Return [X, Y] of the center of cell containing provided text 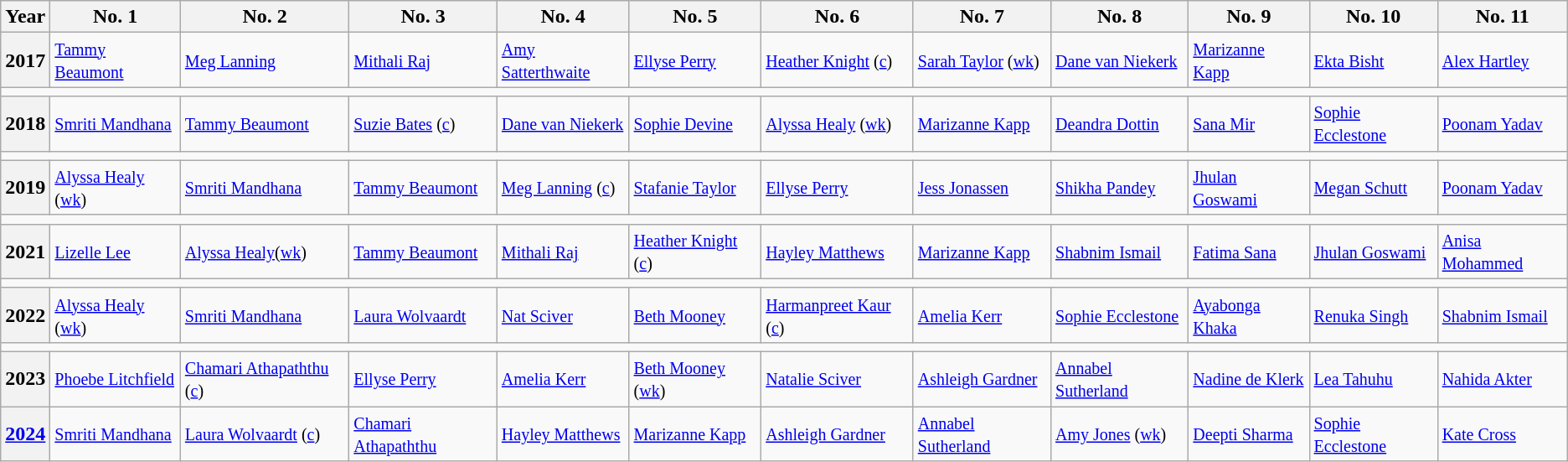
2021 [25, 252]
2019 [25, 188]
Anisa Mohammed [1503, 252]
No. 3 [424, 17]
Deepti Sharma [1249, 433]
Deandra Dottin [1120, 124]
Jess Jonassen [982, 188]
Nat Sciver [563, 315]
2018 [25, 124]
2024 [25, 433]
Beth Mooney (wk) [695, 379]
2017 [25, 60]
Lea Tahuhu [1374, 379]
2023 [25, 379]
No. 8 [1120, 17]
Nadine de Klerk [1249, 379]
Laura Wolvaardt (c) [265, 433]
No. 6 [838, 17]
Year [25, 17]
No. 5 [695, 17]
No. 9 [1249, 17]
Alyssa Healy(wk) [265, 252]
Amy Satterthwaite [563, 60]
No. 4 [563, 17]
Amy Jones (wk) [1120, 433]
Sophie Devine [695, 124]
Shikha Pandey [1120, 188]
No. 11 [1503, 17]
Lizelle Lee [116, 252]
Beth Mooney [695, 315]
Nahida Akter [1503, 379]
Renuka Singh [1374, 315]
Phoebe Litchfield [116, 379]
No. 2 [265, 17]
Suzie Bates (c) [424, 124]
Sana Mir [1249, 124]
No. 1 [116, 17]
Meg Lanning (c) [563, 188]
2022 [25, 315]
Chamari Athapaththu (c) [265, 379]
Ekta Bisht [1374, 60]
Natalie Sciver [838, 379]
No. 10 [1374, 17]
Chamari Athapaththu [424, 433]
No. 7 [982, 17]
Meg Lanning [265, 60]
Kate Cross [1503, 433]
Sarah Taylor (wk) [982, 60]
Ayabonga Khaka [1249, 315]
Megan Schutt [1374, 188]
Stafanie Taylor [695, 188]
Alex Hartley [1503, 60]
Fatima Sana [1249, 252]
Laura Wolvaardt [424, 315]
Harmanpreet Kaur (c) [838, 315]
